Locate the cell with the specified text and output its [X, Y] center coordinate. 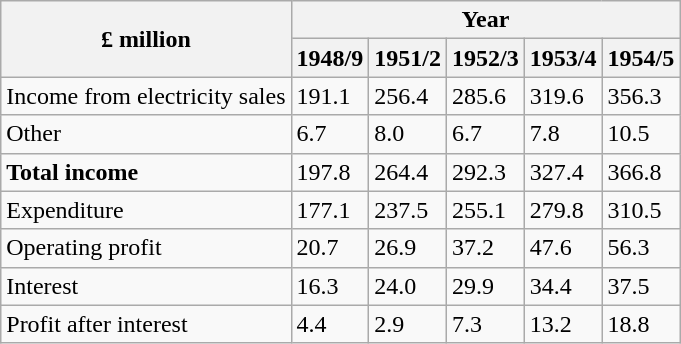
4.4 [330, 324]
Other [146, 134]
37.5 [641, 286]
Total income [146, 172]
255.1 [486, 210]
Year [486, 20]
13.2 [563, 324]
327.4 [563, 172]
2.9 [408, 324]
319.6 [563, 96]
1948/9 [330, 58]
7.3 [486, 324]
26.9 [408, 248]
1954/5 [641, 58]
256.4 [408, 96]
197.8 [330, 172]
264.4 [408, 172]
56.3 [641, 248]
279.8 [563, 210]
Income from electricity sales [146, 96]
366.8 [641, 172]
7.8 [563, 134]
1953/4 [563, 58]
285.6 [486, 96]
310.5 [641, 210]
292.3 [486, 172]
191.1 [330, 96]
10.5 [641, 134]
Operating profit [146, 248]
Profit after interest [146, 324]
16.3 [330, 286]
356.3 [641, 96]
8.0 [408, 134]
18.8 [641, 324]
34.4 [563, 286]
1952/3 [486, 58]
Expenditure [146, 210]
1951/2 [408, 58]
47.6 [563, 248]
237.5 [408, 210]
£ million [146, 39]
177.1 [330, 210]
Interest [146, 286]
29.9 [486, 286]
37.2 [486, 248]
20.7 [330, 248]
24.0 [408, 286]
